Capture the cell that displays the provided text and extract its (x, y) central coordinate. 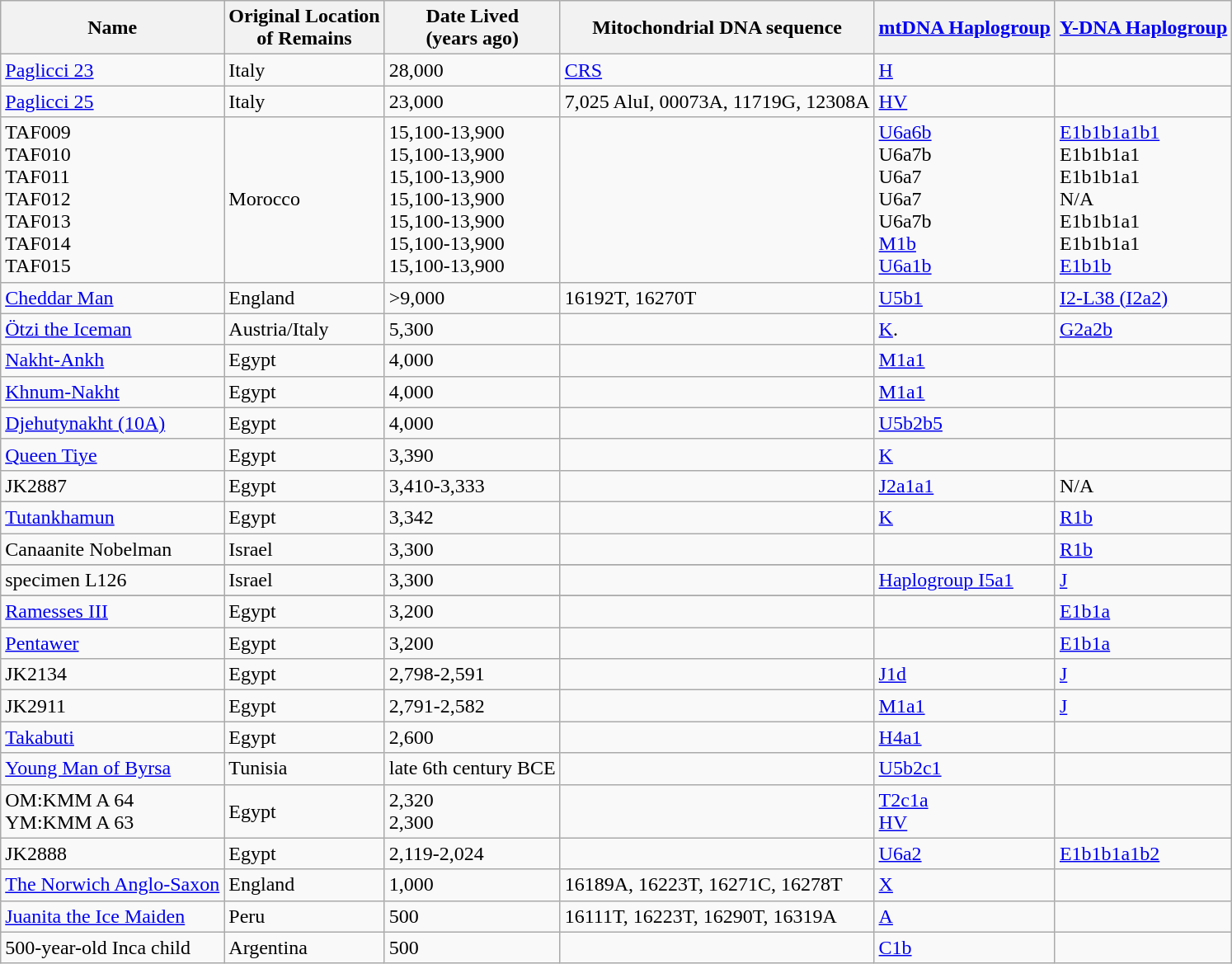
Pentawer (112, 643)
Haplogroup I5a1 (965, 581)
U5b2b5 (965, 423)
3,390 (472, 454)
15,100-13,90015,100-13,90015,100-13,90015,100-13,90015,100-13,90015,100-13,90015,100-13,900 (472, 200)
Takabuti (112, 737)
23,000 (472, 101)
Ötzi the Iceman (112, 329)
U6a6bU6a7bU6a7U6a7U6a7bM1bU6a1b (965, 200)
16111T, 16223T, 16290T, 16319A (717, 916)
1,000 (472, 885)
Nakht-Ankh (112, 360)
2,119-2,024 (472, 853)
Cheddar Man (112, 298)
CRS (717, 70)
U5b2c1 (965, 769)
Juanita the Ice Maiden (112, 916)
U6a2 (965, 853)
16189A, 16223T, 16271C, 16278T (717, 885)
K. (965, 329)
G2a2b (1143, 329)
Khnum-Nakht (112, 392)
7,025 AluI, 00073A, 11719G, 12308A (717, 101)
2,791-2,582 (472, 706)
Morocco (304, 200)
C1b (965, 948)
5,300 (472, 329)
2,600 (472, 737)
A (965, 916)
28,000 (472, 70)
Argentina (304, 948)
Peru (304, 916)
mtDNA Haplogroup (965, 28)
Canaanite Nobelman (112, 548)
T2c1aHV (965, 811)
OM:KMM A 64YM:KMM A 63 (112, 811)
E1b1b1a1b2 (1143, 853)
H4a1 (965, 737)
Original Locationof Remains (304, 28)
16192T, 16270T (717, 298)
late 6th century BCE (472, 769)
H (965, 70)
Tunisia (304, 769)
JK2887 (112, 486)
Mitochondrial DNA sequence (717, 28)
Young Man of Byrsa (112, 769)
JK2911 (112, 706)
Date Lived(years ago) (472, 28)
3,342 (472, 517)
J2a1a1 (965, 486)
Djehutynakht (10A) (112, 423)
2,798-2,591 (472, 675)
N/A (1143, 486)
The Norwich Anglo-Saxon (112, 885)
TAF009TAF010TAF011TAF012TAF013TAF014TAF015 (112, 200)
Tutankhamun (112, 517)
Paglicci 23 (112, 70)
Y-DNA Haplogroup (1143, 28)
Name (112, 28)
Queen Tiye (112, 454)
X (965, 885)
HV (965, 101)
I2-L38 (I2a2) (1143, 298)
J1d (965, 675)
500-year-old Inca child (112, 948)
2,3202,300 (472, 811)
Ramesses III (112, 612)
U5b1 (965, 298)
specimen L126 (112, 581)
E1b1b1a1b1E1b1b1a1E1b1b1a1N/AE1b1b1a1E1b1b1a1E1b1b (1143, 200)
Paglicci 25 (112, 101)
>9,000 (472, 298)
Austria/Italy (304, 329)
JK2134 (112, 675)
JK2888 (112, 853)
3,410-3,333 (472, 486)
